Provide the (X, Y) coordinate of the cell's center where the given text is located.  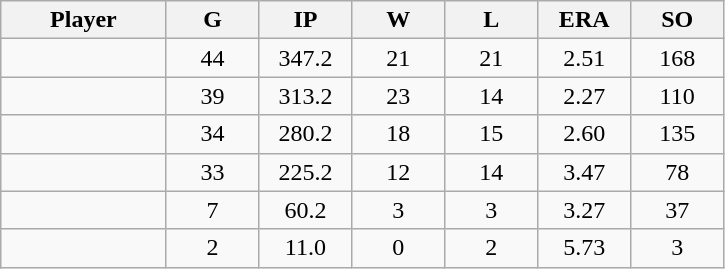
3.47 (584, 172)
33 (212, 172)
Player (84, 20)
W (398, 20)
12 (398, 172)
2.27 (584, 96)
2.51 (584, 58)
34 (212, 134)
5.73 (584, 248)
7 (212, 210)
ERA (584, 20)
2.60 (584, 134)
168 (678, 58)
IP (306, 20)
3.27 (584, 210)
G (212, 20)
313.2 (306, 96)
135 (678, 134)
39 (212, 96)
280.2 (306, 134)
11.0 (306, 248)
SO (678, 20)
44 (212, 58)
18 (398, 134)
0 (398, 248)
110 (678, 96)
347.2 (306, 58)
37 (678, 210)
78 (678, 172)
60.2 (306, 210)
23 (398, 96)
L (492, 20)
225.2 (306, 172)
15 (492, 134)
